Search for the cell housing the specified text and yield its [X, Y] center coordinate. 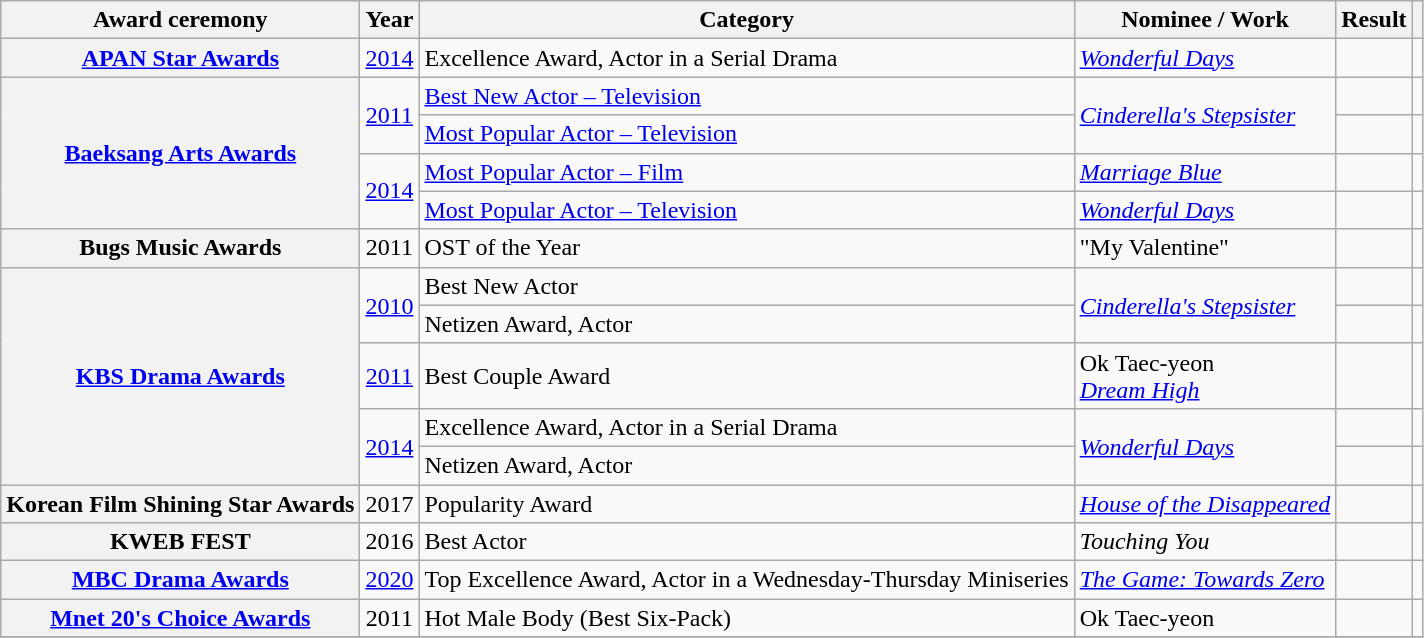
Mnet 20's Choice Awards [180, 618]
Most Popular Actor – Film [746, 172]
Popularity Award [746, 503]
Korean Film Shining Star Awards [180, 503]
Best Actor [746, 542]
Marriage Blue [1204, 172]
OST of the Year [746, 248]
Top Excellence Award, Actor in a Wednesday-Thursday Miniseries [746, 580]
Nominee / Work [1204, 20]
Ok Taec-yeon [1204, 618]
Year [390, 20]
KWEB FEST [180, 542]
KBS Drama Awards [180, 376]
The Game: Towards Zero [1204, 580]
APAN Star Awards [180, 58]
Category [746, 20]
Ok Taec-yeon Dream High [1204, 376]
2010 [390, 305]
2017 [390, 503]
House of the Disappeared [1204, 503]
"My Valentine" [1204, 248]
MBC Drama Awards [180, 580]
Award ceremony [180, 20]
Result [1374, 20]
Baeksang Arts Awards [180, 153]
Best New Actor [746, 286]
Bugs Music Awards [180, 248]
Best New Actor – Television [746, 96]
2016 [390, 542]
Touching You [1204, 542]
Best Couple Award [746, 376]
Hot Male Body (Best Six-Pack) [746, 618]
2020 [390, 580]
